Detect which cell encompasses the target text, then output its [X, Y] center coordinate. 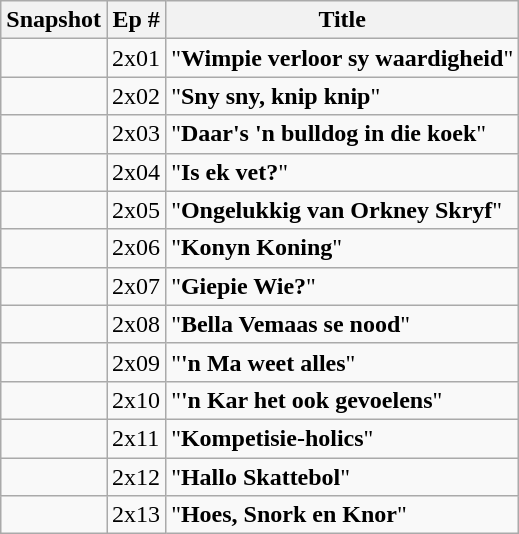
2x08 [136, 324]
Ep # [136, 20]
2x11 [136, 438]
2x09 [136, 362]
"Wimpie verloor sy waardigheid" [342, 58]
Snapshot [54, 20]
2x13 [136, 515]
2x04 [136, 172]
Title [342, 20]
"'n Kar het ook gevoelens" [342, 400]
"Ongelukkig van Orkney Skryf" [342, 210]
2x10 [136, 400]
2x06 [136, 248]
"Hoes, Snork en Knor" [342, 515]
2x02 [136, 96]
"Bella Vemaas se nood" [342, 324]
"Hallo Skattebol" [342, 477]
2x12 [136, 477]
2x07 [136, 286]
"Konyn Koning" [342, 248]
2x03 [136, 134]
2x01 [136, 58]
"Sny sny, knip knip" [342, 96]
"Giepie Wie?" [342, 286]
"Daar's 'n bulldog in die koek" [342, 134]
"Kompetisie-holics" [342, 438]
2x05 [136, 210]
"Is ek vet?" [342, 172]
"'n Ma weet alles" [342, 362]
